Locate the cell with the specified text and output its (X, Y) center coordinate. 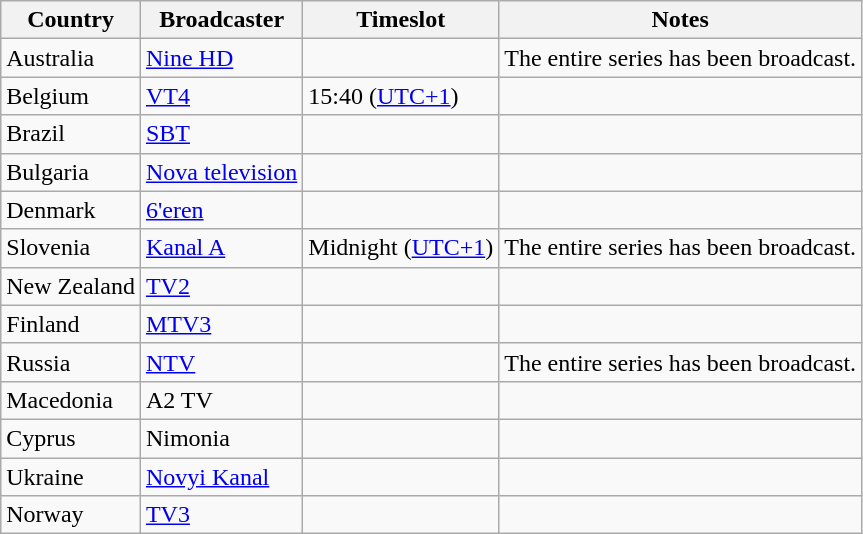
Nine HD (221, 58)
New Zealand (71, 286)
A2 TV (221, 400)
Brazil (71, 134)
Finland (71, 324)
NTV (221, 362)
Bulgaria (71, 172)
6'eren (221, 210)
Nova television (221, 172)
Midnight (UTC+1) (401, 248)
Notes (680, 20)
TV3 (221, 515)
Broadcaster (221, 20)
Denmark (71, 210)
Australia (71, 58)
Norway (71, 515)
Timeslot (401, 20)
SBT (221, 134)
15:40 (UTC+1) (401, 96)
Macedonia (71, 400)
Nimonia (221, 438)
Cyprus (71, 438)
Russia (71, 362)
Country (71, 20)
Slovenia (71, 248)
Kanal A (221, 248)
Novyi Kanal (221, 477)
MTV3 (221, 324)
VT4 (221, 96)
Ukraine (71, 477)
TV2 (221, 286)
Belgium (71, 96)
